Provide the (x, y) coordinate of the cell's center where the given text is located.  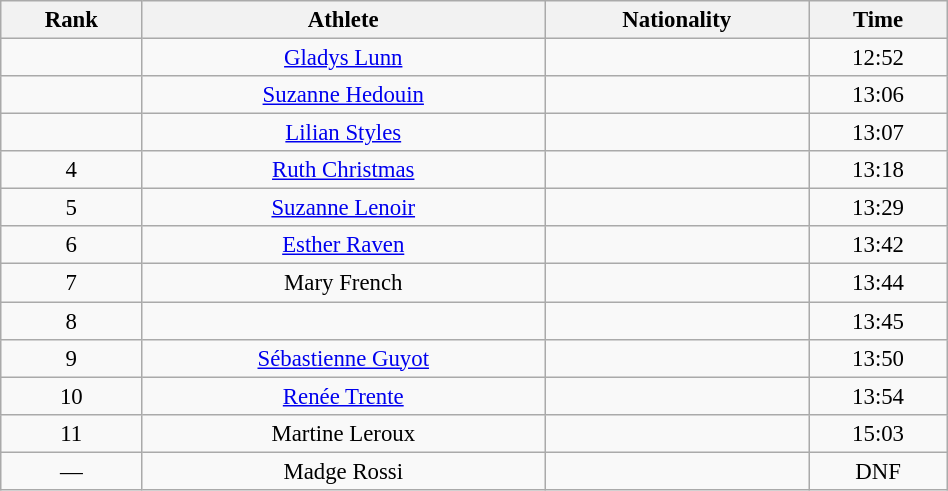
Sébastienne Guyot (344, 358)
13:07 (878, 133)
Madge Rossi (344, 471)
Athlete (344, 20)
10 (72, 396)
Rank (72, 20)
13:29 (878, 208)
13:45 (878, 321)
15:03 (878, 433)
Ruth Christmas (344, 170)
Time (878, 20)
13:18 (878, 170)
Lilian Styles (344, 133)
5 (72, 208)
Esther Raven (344, 245)
Renée Trente (344, 396)
9 (72, 358)
13:44 (878, 283)
11 (72, 433)
Suzanne Hedouin (344, 95)
13:50 (878, 358)
13:06 (878, 95)
— (72, 471)
DNF (878, 471)
13:42 (878, 245)
4 (72, 170)
12:52 (878, 58)
Mary French (344, 283)
13:54 (878, 396)
Martine Leroux (344, 433)
Suzanne Lenoir (344, 208)
Nationality (677, 20)
8 (72, 321)
6 (72, 245)
7 (72, 283)
Gladys Lunn (344, 58)
